Extract the [x, y] coordinate from the center of the cell holding the provided text.  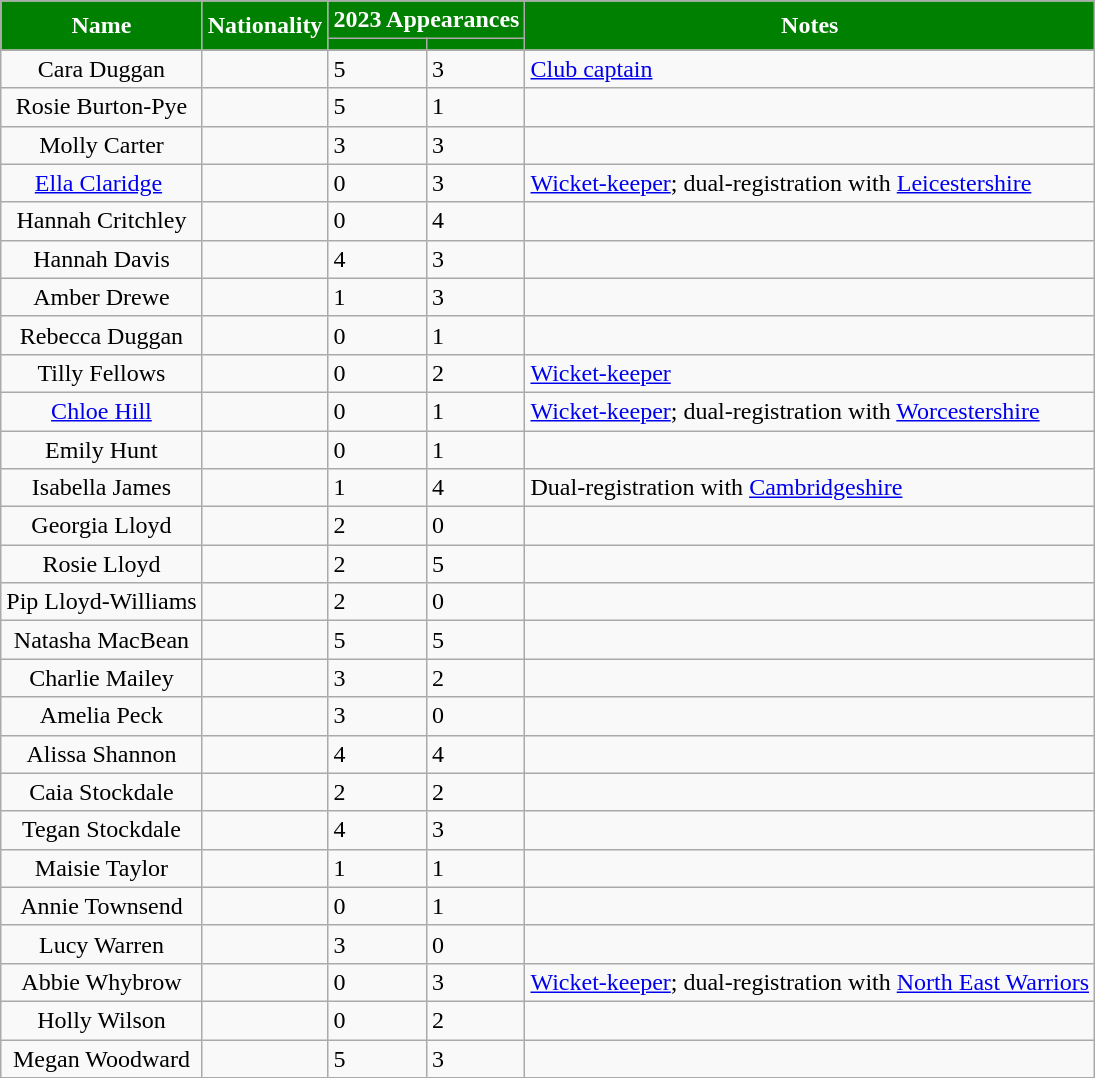
Isabella James [102, 488]
Cara Duggan [102, 69]
Tilly Fellows [102, 373]
Pip Lloyd-Williams [102, 602]
Wicket-keeper; dual-registration with North East Warriors [810, 982]
Maisie Taylor [102, 868]
Rosie Lloyd [102, 564]
Natasha MacBean [102, 640]
Charlie Mailey [102, 678]
Annie Townsend [102, 906]
Alissa Shannon [102, 754]
Wicket-keeper; dual-registration with Leicestershire [810, 183]
Rosie Burton-Pye [102, 107]
Wicket-keeper; dual-registration with Worcestershire [810, 411]
Hannah Davis [102, 259]
Amelia Peck [102, 716]
Notes [810, 26]
2023 Appearances [426, 20]
Ella Claridge [102, 183]
Molly Carter [102, 145]
Wicket-keeper [810, 373]
Rebecca Duggan [102, 335]
Holly Wilson [102, 1020]
Chloe Hill [102, 411]
Megan Woodward [102, 1059]
Name [102, 26]
Lucy Warren [102, 944]
Abbie Whybrow [102, 982]
Caia Stockdale [102, 792]
Georgia Lloyd [102, 526]
Tegan Stockdale [102, 830]
Hannah Critchley [102, 221]
Emily Hunt [102, 449]
Amber Drewe [102, 297]
Club captain [810, 69]
Nationality [265, 26]
Dual-registration with Cambridgeshire [810, 488]
